Capture the cell that displays the provided text and extract its [X, Y] central coordinate. 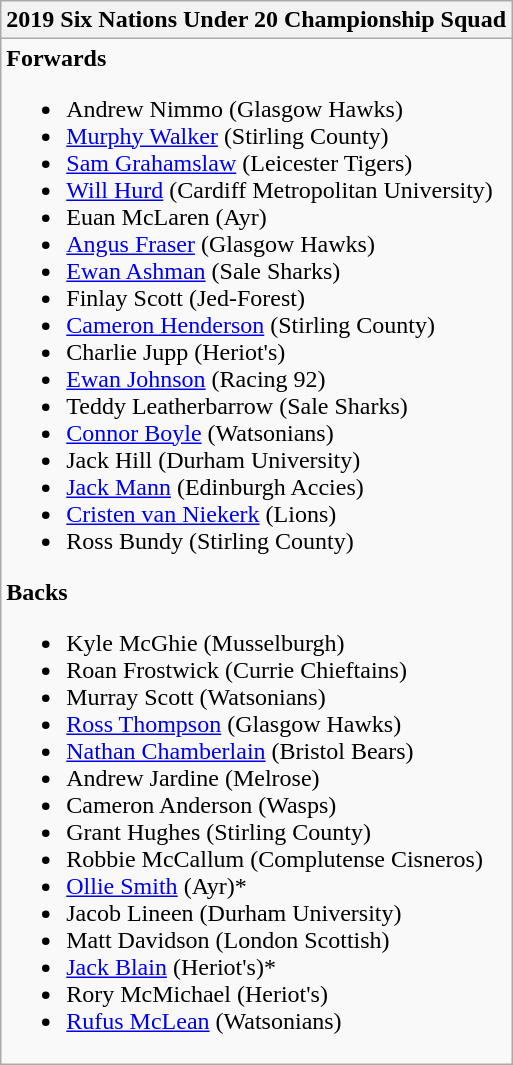
2019 Six Nations Under 20 Championship Squad [256, 20]
